Detect which cell encompasses the target text, then output its (X, Y) center coordinate. 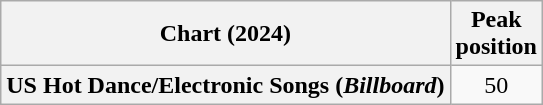
50 (496, 85)
Peakposition (496, 34)
Chart (2024) (226, 34)
US Hot Dance/Electronic Songs (Billboard) (226, 85)
